Find where the given text appears and provide that cell's center as (X, Y) coordinate. 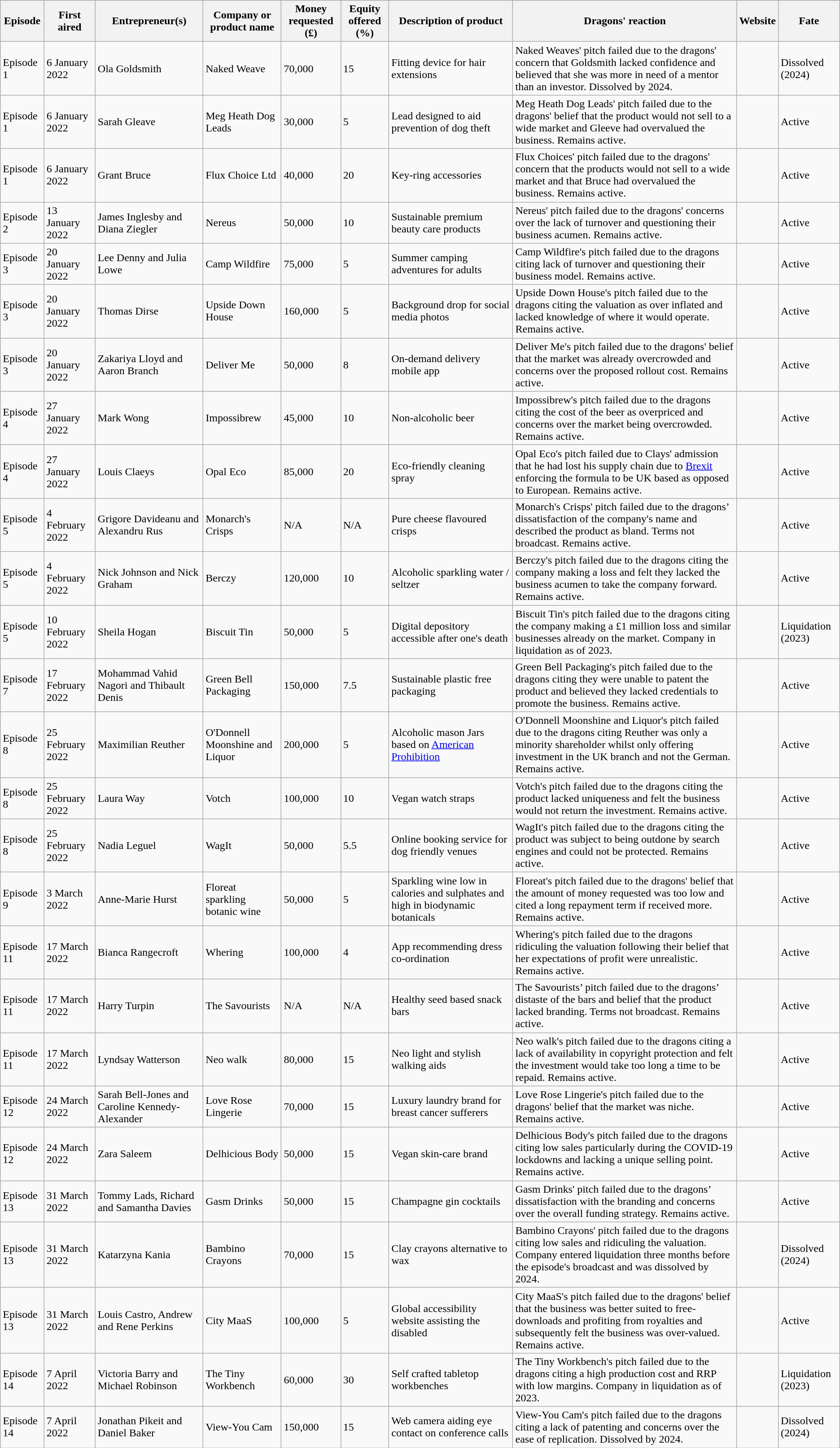
Berczy (242, 578)
Clay crayons alternative to wax (451, 1255)
Gasm Drinks (242, 1201)
Eco-friendly cleaning spray (451, 471)
Fate (809, 21)
Self crafted tabletop workbenches (451, 1379)
Flux Choice Ltd (242, 175)
Summer camping adventures for adults (451, 264)
Jonathan Pikeit and Daniel Baker (149, 1427)
Sarah Gleave (149, 122)
View-You Cam's pitch failed due to the dragons citing a lack of patenting and concerns over the ease of replication. Dissolved by 2024. (625, 1427)
120,000 (311, 578)
Sustainable premium beauty care products (451, 223)
Impossibrew (242, 418)
3 March 2022 (70, 899)
The Tiny Workbench (242, 1379)
Ola Goldsmith (149, 68)
WagIt (242, 845)
Lee Denny and Julia Lowe (149, 264)
Vegan skin-care brand (451, 1154)
45,000 (311, 418)
James Inglesby and Diana Ziegler (149, 223)
Katarzyna Kania (149, 1255)
Alcoholic mason Jars based on American Prohibition (451, 745)
40,000 (311, 175)
Global accessibility website assisting the disabled (451, 1320)
View-You Cam (242, 1427)
Maximilian Reuther (149, 745)
On-demand delivery mobile app (451, 364)
75,000 (311, 264)
Neo light and stylish walking aids (451, 1059)
Episode 9 (22, 899)
WagIt's pitch failed due to the dragons citing the product was subject to being outdone by search engines and could not be protected. Remains active. (625, 845)
7.5 (365, 686)
Zakariya Lloyd and Aaron Branch (149, 364)
Nadia Leguel (149, 845)
85,000 (311, 471)
Background drop for social media photos (451, 311)
Bambino Crayons (242, 1255)
Votch (242, 798)
Grigore Davideanu and Alexandru Rus (149, 525)
80,000 (311, 1059)
Sustainable plastic free packaging (451, 686)
Lead designed to aid prevention of dog theft (451, 122)
Laura Way (149, 798)
Sheila Hogan (149, 632)
Gasm Drinks' pitch failed due to the dragons’ dissatisfaction with the branding and concerns over the overall funding strategy. Remains active. (625, 1201)
Grant Bruce (149, 175)
Web camera aiding eye contact on conference calls (451, 1427)
Alcoholic sparkling water / seltzer (451, 578)
Neo walk (242, 1059)
First aired (70, 21)
Mohammad Vahid Nagori and Thibault Denis (149, 686)
160,000 (311, 311)
8 (365, 364)
Dragons' reaction (625, 21)
Vegan watch straps (451, 798)
Nereus (242, 223)
Mark Wong (149, 418)
Episode 7 (22, 686)
Opal Eco (242, 471)
Floreat sparkling botanic wine (242, 899)
Tommy Lads, Richard and Samantha Davies (149, 1201)
13 January 2022 (70, 223)
Monarch's Crisps (242, 525)
The Savourists (242, 1006)
4 (365, 952)
Sparkling wine low in calories and sulphates and high in biodynamic botanicals (451, 899)
30 (365, 1379)
Key-ring accessories (451, 175)
Champagne gin cocktails (451, 1201)
Anne-Marie Hurst (149, 899)
Entrepreneur(s) (149, 21)
Website (757, 21)
Healthy seed based snack bars (451, 1006)
Luxury laundry brand for breast cancer sufferers (451, 1107)
Upside Down House (242, 311)
Fitting device for hair extensions (451, 68)
5.5 (365, 845)
City MaaS (242, 1320)
Lyndsay Watterson (149, 1059)
Nick Johnson and Nick Graham (149, 578)
Delhicious Body (242, 1154)
Zara Saleem (149, 1154)
Money requested (£) (311, 21)
200,000 (311, 745)
30,000 (311, 122)
Biscuit Tin (242, 632)
Love Rose Lingerie's pitch failed due to the dragons' belief that the market was niche. Remains active. (625, 1107)
Camp Wildfire's pitch failed due to the dragons citing lack of turnover and questioning their business model. Remains active. (625, 264)
Naked Weave (242, 68)
Digital depository accessible after one's death (451, 632)
Sarah Bell-Jones and Caroline Kennedy-Alexander (149, 1107)
Love Rose Lingerie (242, 1107)
Nereus' pitch failed due to the dragons' concerns over the lack of turnover and questioning their business acumen. Remains active. (625, 223)
10 February 2022 (70, 632)
Camp Wildfire (242, 264)
Whering (242, 952)
Episode 2 (22, 223)
Votch's pitch failed due to the dragons citing the product lacked uniqueness and felt the business would not return the investment. Remains active. (625, 798)
60,000 (311, 1379)
Green Bell Packaging (242, 686)
Victoria Barry and Michael Robinson (149, 1379)
Equity offered (%) (365, 21)
Louis Claeys (149, 471)
App recommending dress co-ordination (451, 952)
Online booking service for dog friendly venues (451, 845)
Episode (22, 21)
Bianca Rangecroft (149, 952)
Company or product name (242, 21)
Non-alcoholic beer (451, 418)
Pure cheese flavoured crisps (451, 525)
Thomas Dirse (149, 311)
Louis Castro, Andrew and Rene Perkins (149, 1320)
Harry Turpin (149, 1006)
O'Donnell Moonshine and Liquor (242, 745)
Description of product (451, 21)
Meg Heath Dog Leads (242, 122)
17 February 2022 (70, 686)
Deliver Me (242, 364)
The Tiny Workbench's pitch failed due to the dragons citing a high production cost and RRP with low margins. Company in liquidation as of 2023. (625, 1379)
